Locate the cell with the specified text and output its [X, Y] center coordinate. 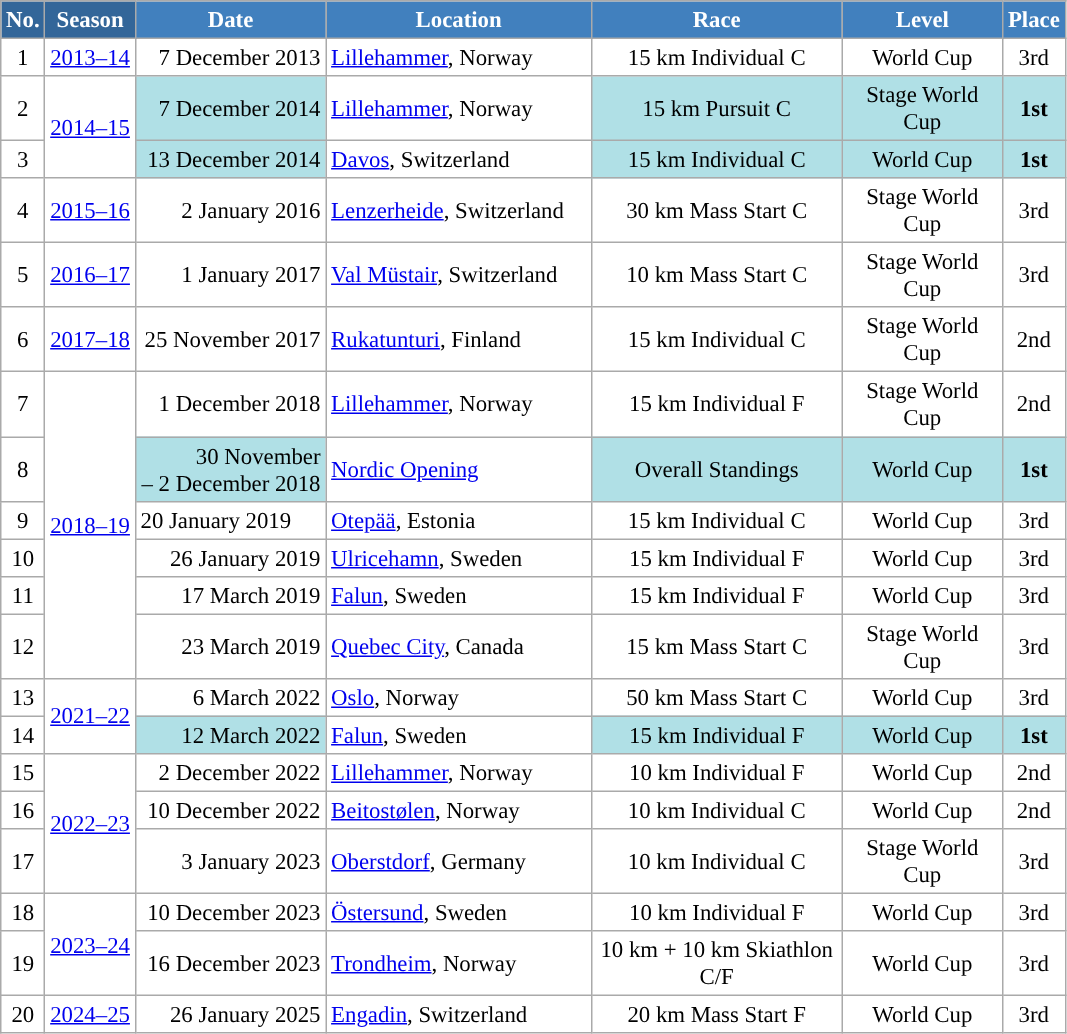
13 December 2014 [230, 160]
10 km Mass Start C [716, 276]
23 March 2019 [230, 646]
2017–18 [90, 340]
Quebec City, Canada [459, 646]
3 January 2023 [230, 862]
Oberstdorf, Germany [459, 862]
6 March 2022 [230, 698]
3 [23, 160]
13 [23, 698]
18 [23, 913]
2013–14 [90, 58]
2 December 2022 [230, 773]
Val Müstair, Switzerland [459, 276]
Race [716, 20]
15 [23, 773]
30 November – 2 December 2018 [230, 470]
10 km + 10 km Skiathlon C/F [716, 964]
4 [23, 210]
8 [23, 470]
12 March 2022 [230, 735]
Overall Standings [716, 470]
7 December 2013 [230, 58]
Oslo, Norway [459, 698]
1 December 2018 [230, 404]
Place [1034, 20]
2015–16 [90, 210]
26 January 2019 [230, 558]
Nordic Opening [459, 470]
10 December 2022 [230, 810]
1 January 2017 [230, 276]
Location [459, 20]
Lenzerheide, Switzerland [459, 210]
7 December 2014 [230, 108]
9 [23, 520]
20 January 2019 [230, 520]
No. [23, 20]
Date [230, 20]
Beitostølen, Norway [459, 810]
Trondheim, Norway [459, 964]
2014–15 [90, 127]
7 [23, 404]
10 [23, 558]
6 [23, 340]
2024–25 [90, 1015]
2016–17 [90, 276]
1 [23, 58]
16 December 2023 [230, 964]
11 [23, 595]
15 km Pursuit C [716, 108]
2021–22 [90, 716]
16 [23, 810]
Otepää, Estonia [459, 520]
30 km Mass Start C [716, 210]
14 [23, 735]
2022–23 [90, 824]
10 December 2023 [230, 913]
2023–24 [90, 945]
12 [23, 646]
15 km Mass Start C [716, 646]
Davos, Switzerland [459, 160]
2 [23, 108]
5 [23, 276]
Level [922, 20]
Season [90, 20]
17 March 2019 [230, 595]
Ulricehamn, Sweden [459, 558]
25 November 2017 [230, 340]
50 km Mass Start C [716, 698]
Östersund, Sweden [459, 913]
2 January 2016 [230, 210]
Rukatunturi, Finland [459, 340]
20 km Mass Start F [716, 1015]
17 [23, 862]
19 [23, 964]
Engadin, Switzerland [459, 1015]
20 [23, 1015]
2018–19 [90, 526]
26 January 2025 [230, 1015]
